Detect which cell encompasses the target text, then output its (x, y) center coordinate. 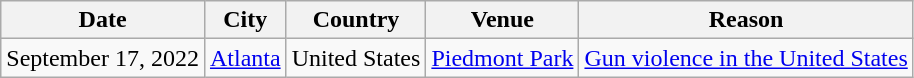
Reason (746, 20)
Country (356, 20)
Venue (502, 20)
Atlanta (245, 58)
Gun violence in the United States (746, 58)
September 17, 2022 (103, 58)
Piedmont Park (502, 58)
City (245, 20)
United States (356, 58)
Date (103, 20)
